For the text-containing cell, return its midpoint in (X, Y) coordinate format. 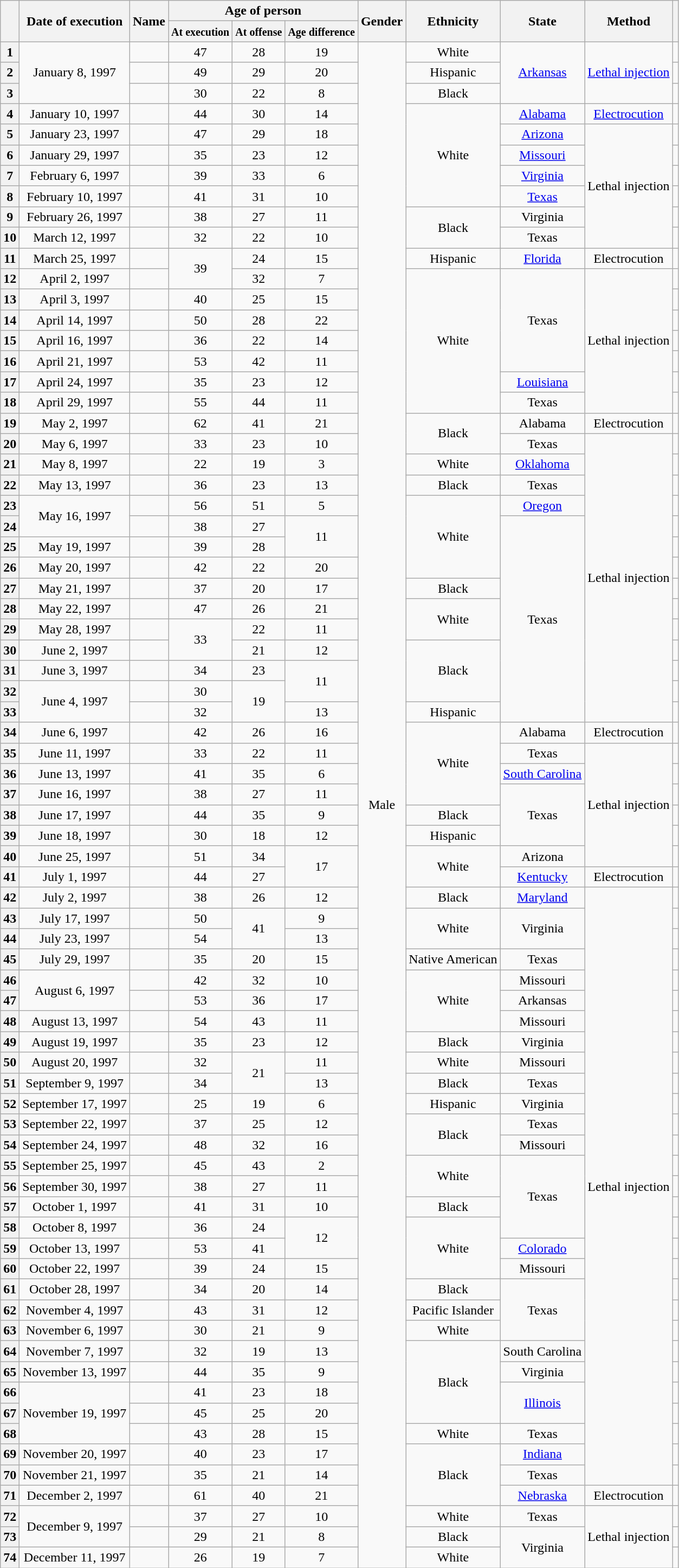
June 16, 1997 (75, 794)
November 4, 1997 (75, 1310)
June 6, 1997 (75, 733)
July 2, 1997 (75, 897)
Male (381, 805)
June 18, 1997 (75, 835)
February 6, 1997 (75, 176)
May 8, 1997 (75, 464)
4 (10, 114)
February 10, 1997 (75, 196)
August 13, 1997 (75, 1021)
January 8, 1997 (75, 73)
April 3, 1997 (75, 300)
66 (10, 1392)
September 30, 1997 (75, 1186)
December 2, 1997 (75, 1495)
March 12, 1997 (75, 237)
Florida (542, 258)
Name (150, 21)
October 8, 1997 (75, 1227)
1 (10, 52)
June 11, 1997 (75, 753)
60 (10, 1269)
Illinois (542, 1403)
May 16, 1997 (75, 516)
46 (10, 980)
September 25, 1997 (75, 1165)
May 21, 1997 (75, 588)
May 2, 1997 (75, 423)
Age of person (263, 11)
69 (10, 1454)
Native American (453, 960)
August 6, 1997 (75, 990)
March 25, 1997 (75, 258)
June 25, 1997 (75, 856)
April 29, 1997 (75, 403)
September 17, 1997 (75, 1104)
December 9, 1997 (75, 1526)
December 11, 1997 (75, 1557)
Kentucky (542, 877)
January 10, 1997 (75, 114)
64 (10, 1351)
Indiana (542, 1454)
November 20, 1997 (75, 1454)
April 2, 1997 (75, 279)
April 16, 1997 (75, 341)
73 (10, 1537)
Method (629, 21)
Maryland (542, 897)
September 22, 1997 (75, 1124)
June 3, 1997 (75, 671)
52 (10, 1104)
October 22, 1997 (75, 1269)
May 6, 1997 (75, 444)
November 21, 1997 (75, 1475)
April 21, 1997 (75, 361)
Oklahoma (542, 464)
August 19, 1997 (75, 1042)
63 (10, 1331)
September 24, 1997 (75, 1145)
September 9, 1997 (75, 1083)
October 1, 1997 (75, 1207)
May 22, 1997 (75, 609)
At offense (259, 31)
Age difference (321, 31)
At execution (201, 31)
November 19, 1997 (75, 1413)
July 23, 1997 (75, 939)
June 17, 1997 (75, 815)
Ethnicity (453, 21)
Gender (381, 21)
January 29, 1997 (75, 155)
58 (10, 1227)
July 1, 1997 (75, 877)
October 13, 1997 (75, 1248)
November 7, 1997 (75, 1351)
Nebraska (542, 1495)
May 20, 1997 (75, 567)
October 28, 1997 (75, 1290)
June 2, 1997 (75, 650)
68 (10, 1434)
August 20, 1997 (75, 1062)
July 17, 1997 (75, 918)
Louisiana (542, 382)
May 19, 1997 (75, 547)
Colorado (542, 1248)
November 6, 1997 (75, 1331)
57 (10, 1207)
April 14, 1997 (75, 320)
74 (10, 1557)
June 4, 1997 (75, 702)
71 (10, 1495)
February 26, 1997 (75, 217)
November 13, 1997 (75, 1372)
65 (10, 1372)
January 23, 1997 (75, 134)
May 28, 1997 (75, 630)
67 (10, 1413)
59 (10, 1248)
June 13, 1997 (75, 774)
May 13, 1997 (75, 485)
70 (10, 1475)
Date of execution (75, 21)
April 24, 1997 (75, 382)
July 29, 1997 (75, 960)
State (542, 21)
Oregon (542, 506)
72 (10, 1516)
Pacific Islander (453, 1310)
